Pinpoint the cell where the given text exists, returning its [X, Y] midpoint coordinate. 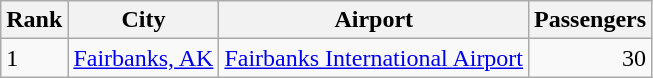
30 [590, 58]
Fairbanks, AK [144, 58]
Airport [374, 20]
City [144, 20]
Rank [34, 20]
1 [34, 58]
Fairbanks International Airport [374, 58]
Passengers [590, 20]
